Find where the given text appears and provide that cell's center as (x, y) coordinate. 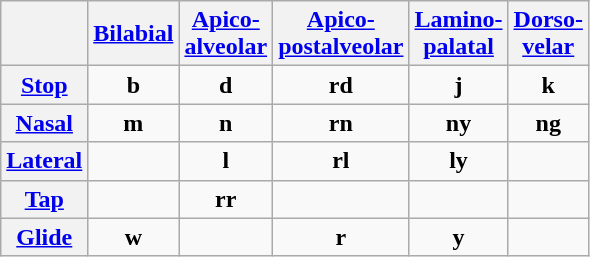
Nasal (44, 123)
k (548, 85)
Stop (44, 85)
w (134, 237)
Lamino-palatal (458, 34)
Tap (44, 199)
r (341, 237)
ly (458, 161)
Apico-postalveolar (341, 34)
j (458, 85)
ng (548, 123)
d (226, 85)
Bilabial (134, 34)
Dorso-velar (548, 34)
l (226, 161)
rn (341, 123)
Lateral (44, 161)
b (134, 85)
m (134, 123)
n (226, 123)
rd (341, 85)
ny (458, 123)
Glide (44, 237)
y (458, 237)
Apico-alveolar (226, 34)
rr (226, 199)
rl (341, 161)
